For the text-containing cell, return its midpoint in (X, Y) coordinate format. 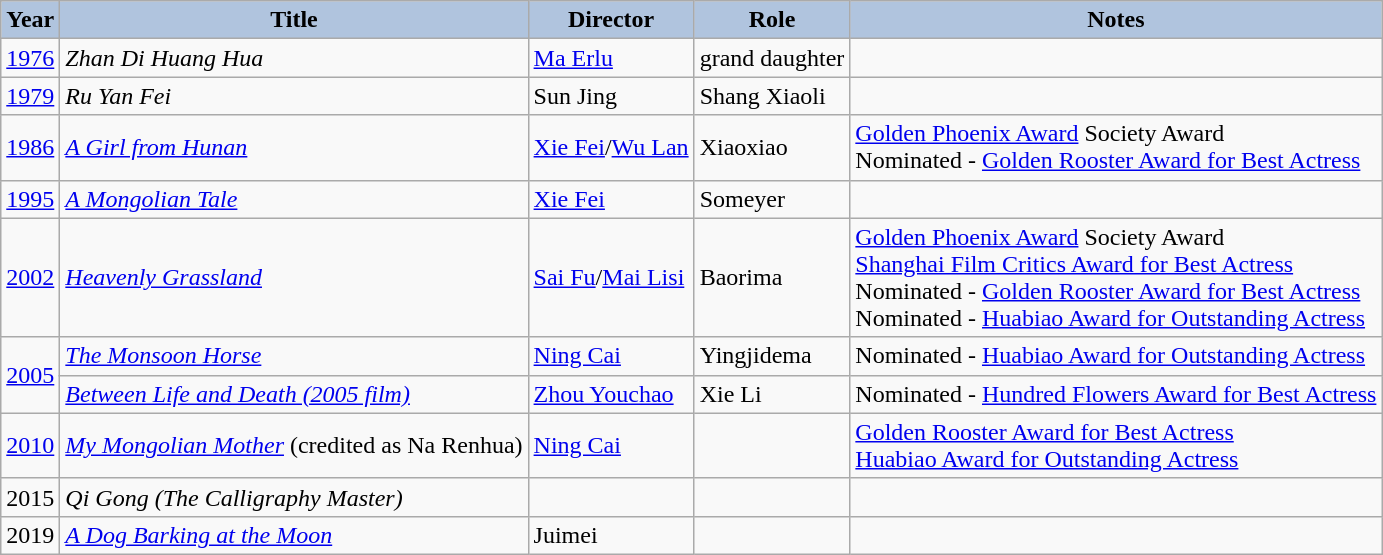
A Mongolian Tale (294, 199)
Zhan Di Huang Hua (294, 58)
Sai Fu/Mai Lisi (611, 278)
grand daughter (772, 58)
Notes (1116, 20)
Shang Xiaoli (772, 96)
Nominated - Huabiao Award for Outstanding Actress (1116, 356)
2002 (30, 278)
Xie Li (772, 394)
Zhou Youchao (611, 394)
Nominated - Hundred Flowers Award for Best Actress (1116, 394)
Ru Yan Fei (294, 96)
Golden Rooster Award for Best ActressHuabiao Award for Outstanding Actress (1116, 446)
Someyer (772, 199)
2005 (30, 375)
Sun Jing (611, 96)
2019 (30, 535)
A Girl from Hunan (294, 148)
Ma Erlu (611, 58)
Juimei (611, 535)
1979 (30, 96)
Role (772, 20)
Heavenly Grassland (294, 278)
Director (611, 20)
Xie Fei (611, 199)
1976 (30, 58)
Golden Phoenix Award Society AwardNominated - Golden Rooster Award for Best Actress (1116, 148)
Between Life and Death (2005 film) (294, 394)
Xiaoxiao (772, 148)
Year (30, 20)
Xie Fei/Wu Lan (611, 148)
The Monsoon Horse (294, 356)
My Mongolian Mother (credited as Na Renhua) (294, 446)
1995 (30, 199)
Title (294, 20)
2015 (30, 497)
Baorima (772, 278)
Qi Gong (The Calligraphy Master) (294, 497)
2010 (30, 446)
A Dog Barking at the Moon (294, 535)
Yingjidema (772, 356)
1986 (30, 148)
